Extract the [X, Y] coordinate from the center of the cell holding the provided text.  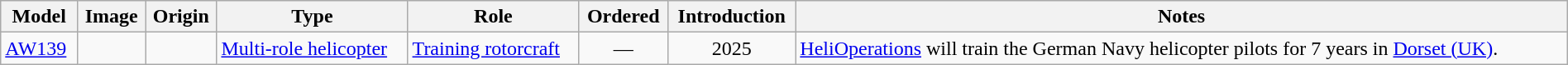
Model [40, 17]
Ordered [624, 17]
Type [313, 17]
Introduction [732, 17]
Image [112, 17]
AW139 [40, 48]
Training rotorcraft [493, 48]
Origin [181, 17]
Notes [1181, 17]
2025 [732, 48]
— [624, 48]
Role [493, 17]
HeliOperations will train the German Navy helicopter pilots for 7 years in Dorset (UK). [1181, 48]
Multi-role helicopter [313, 48]
